From the cell containing the given text, extract its center point as (x, y) coordinate. 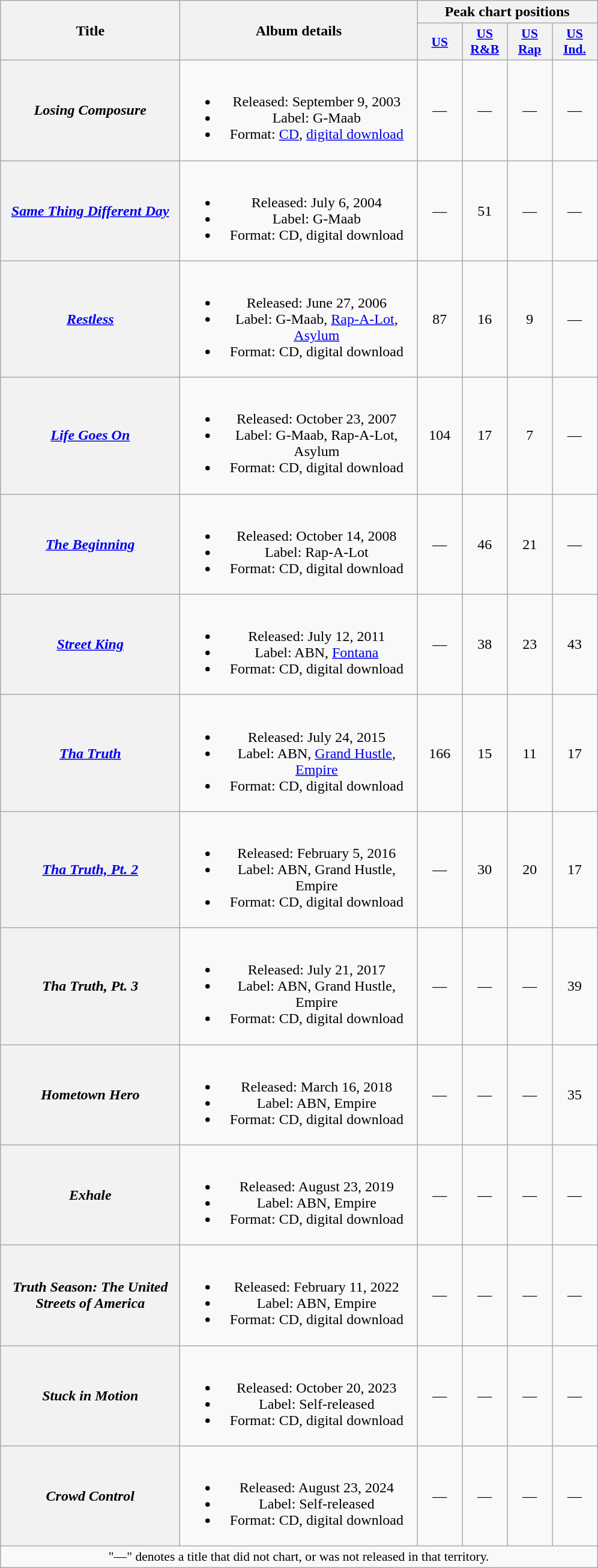
US (439, 42)
Released: July 24, 2015Label: ABN, Grand Hustle, EmpireFormat: CD, digital download (299, 753)
Hometown Hero (90, 1095)
Restless (90, 319)
Peak chart positions (507, 12)
USR&B (485, 42)
104 (439, 436)
"—" denotes a title that did not chart, or was not released in that territory. (299, 1557)
Truth Season: The United Streets of America (90, 1295)
9 (530, 319)
Released: July 12, 2011Label: ABN, FontanaFormat: CD, digital download (299, 644)
Tha Truth, Pt. 3 (90, 986)
35 (575, 1095)
Released: July 21, 2017Label: ABN, Grand Hustle, EmpireFormat: CD, digital download (299, 986)
Released: June 27, 2006Label: G-Maab, Rap-A-Lot, AsylumFormat: CD, digital download (299, 319)
US Ind. (575, 42)
USRap (530, 42)
Released: March 16, 2018Label: ABN, EmpireFormat: CD, digital download (299, 1095)
Tha Truth, Pt. 2 (90, 869)
Released: October 14, 2008Label: Rap-A-LotFormat: CD, digital download (299, 544)
Released: August 23, 2019Label: ABN, EmpireFormat: CD, digital download (299, 1196)
51 (485, 210)
166 (439, 753)
15 (485, 753)
Released: October 23, 2007Label: G-Maab, Rap-A-Lot, AsylumFormat: CD, digital download (299, 436)
7 (530, 436)
46 (485, 544)
21 (530, 544)
Same Thing Different Day (90, 210)
Crowd Control (90, 1496)
Released: February 11, 2022Label: ABN, EmpireFormat: CD, digital download (299, 1295)
Released: September 9, 2003Label: G-MaabFormat: CD, digital download (299, 111)
Tha Truth (90, 753)
Life Goes On (90, 436)
The Beginning (90, 544)
Title (90, 30)
Stuck in Motion (90, 1396)
43 (575, 644)
16 (485, 319)
Released: August 23, 2024Label: Self-releasedFormat: CD, digital download (299, 1496)
Exhale (90, 1196)
Released: February 5, 2016Label: ABN, Grand Hustle, EmpireFormat: CD, digital download (299, 869)
Released: October 20, 2023Label: Self-releasedFormat: CD, digital download (299, 1396)
Album details (299, 30)
Released: July 6, 2004Label: G-MaabFormat: CD, digital download (299, 210)
39 (575, 986)
23 (530, 644)
30 (485, 869)
Street King (90, 644)
11 (530, 753)
38 (485, 644)
87 (439, 319)
Losing Composure (90, 111)
20 (530, 869)
